Return the (x, y) coordinate for the center point of the cell that contains the specified text.  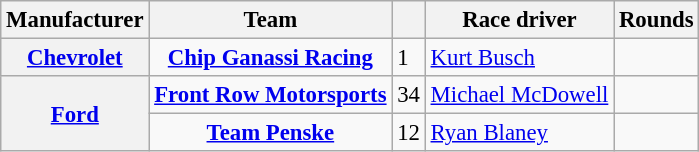
Rounds (656, 20)
Kurt Busch (519, 58)
12 (408, 133)
34 (408, 95)
Team (270, 20)
1 (408, 58)
Ford (75, 114)
Chevrolet (75, 58)
Michael McDowell (519, 95)
Manufacturer (75, 20)
Chip Ganassi Racing (270, 58)
Front Row Motorsports (270, 95)
Team Penske (270, 133)
Ryan Blaney (519, 133)
Race driver (519, 20)
